Detect which cell encompasses the target text, then output its [x, y] center coordinate. 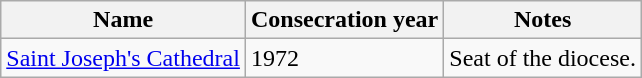
1972 [344, 58]
Consecration year [344, 20]
Seat of the diocese. [543, 58]
Name [124, 20]
Notes [543, 20]
Saint Joseph's Cathedral [124, 58]
